Detect which cell encompasses the target text, then output its (X, Y) center coordinate. 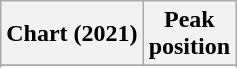
Chart (2021) (72, 34)
Peakposition (189, 34)
